Provide the (X, Y) coordinate of the cell's center where the given text is located.  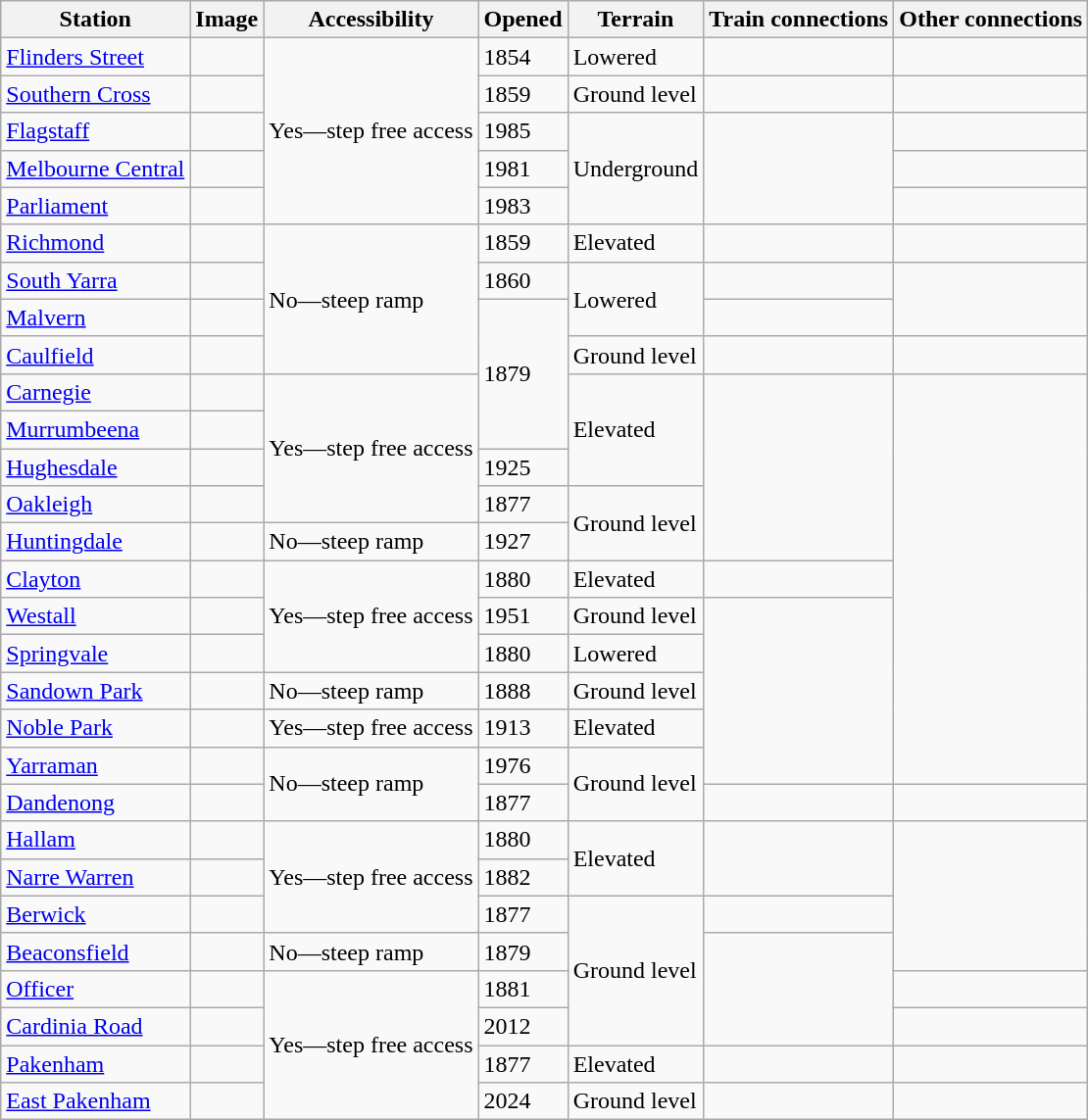
East Pakenham (96, 1101)
Underground (635, 169)
Hughesdale (96, 467)
Cardinia Road (96, 1026)
Caulfield (96, 355)
Station (96, 20)
2012 (523, 1026)
1854 (523, 57)
South Yarra (96, 280)
Springvale (96, 654)
Officer (96, 989)
1976 (523, 765)
Dandenong (96, 803)
Malvern (96, 317)
Richmond (96, 243)
1985 (523, 131)
Accessibility (371, 20)
Melbourne Central (96, 169)
1913 (523, 728)
Parliament (96, 206)
Narre Warren (96, 877)
Clayton (96, 579)
Pakenham (96, 1063)
Sandown Park (96, 691)
Noble Park (96, 728)
2024 (523, 1101)
1881 (523, 989)
Westall (96, 616)
1925 (523, 467)
Hallam (96, 840)
1927 (523, 542)
1860 (523, 280)
1951 (523, 616)
Opened (523, 20)
1981 (523, 169)
Huntingdale (96, 542)
Beaconsfield (96, 951)
Flinders Street (96, 57)
Yarraman (96, 765)
Murrumbeena (96, 429)
1983 (523, 206)
1882 (523, 877)
Image (227, 20)
Terrain (635, 20)
Berwick (96, 914)
Southern Cross (96, 94)
1888 (523, 691)
Oakleigh (96, 505)
Other connections (991, 20)
Train connections (799, 20)
Carnegie (96, 392)
Flagstaff (96, 131)
